For the text-containing cell, return its midpoint in (X, Y) coordinate format. 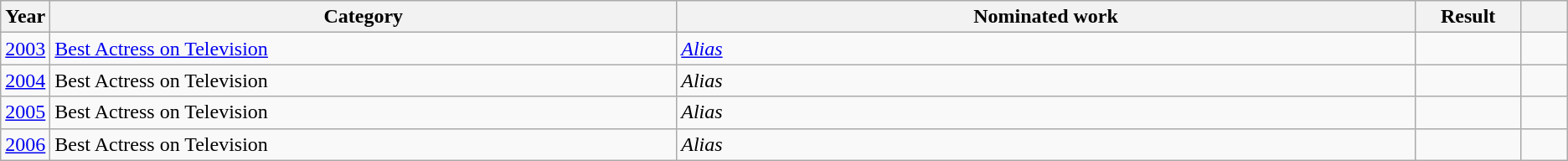
2004 (25, 80)
Year (25, 17)
Category (364, 17)
2003 (25, 49)
Result (1467, 17)
Nominated work (1046, 17)
2006 (25, 144)
2005 (25, 112)
